Extract the [X, Y] coordinate from the center of the cell holding the provided text.  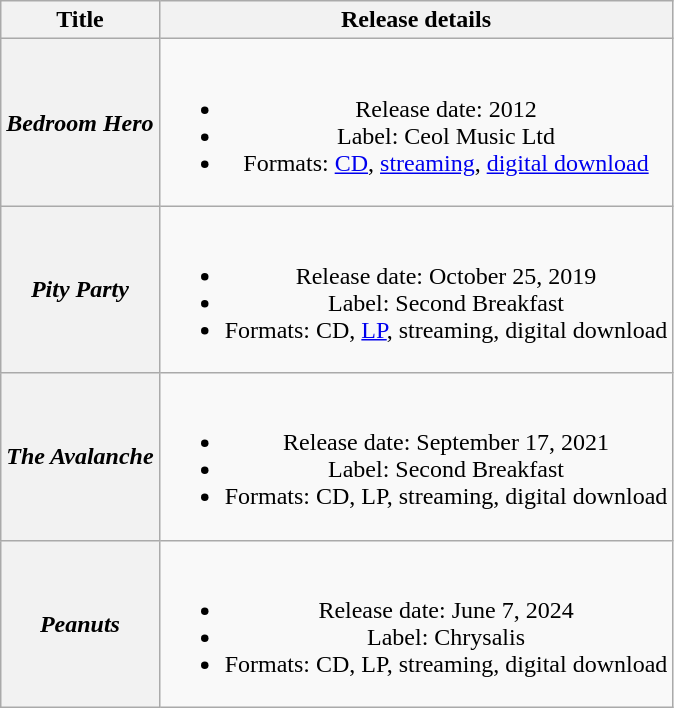
Bedroom Hero [80, 122]
The Avalanche [80, 456]
Release date: 2012Label: Ceol Music LtdFormats: CD, streaming, digital download [416, 122]
Pity Party [80, 290]
Title [80, 20]
Release date: September 17, 2021Label: Second BreakfastFormats: CD, LP, streaming, digital download [416, 456]
Peanuts [80, 624]
Release details [416, 20]
Release date: June 7, 2024Label: ChrysalisFormats: CD, LP, streaming, digital download [416, 624]
Release date: October 25, 2019Label: Second BreakfastFormats: CD, LP, streaming, digital download [416, 290]
